Detect which cell encompasses the target text, then output its [X, Y] center coordinate. 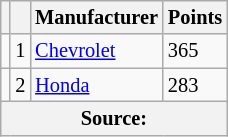
365 [195, 51]
Points [195, 17]
Manufacturer [96, 17]
Honda [96, 85]
1 [20, 51]
Source: [114, 118]
Chevrolet [96, 51]
2 [20, 85]
283 [195, 85]
